Detect which cell encompasses the target text, then output its [X, Y] center coordinate. 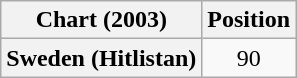
Chart (2003) [102, 20]
90 [249, 58]
Position [249, 20]
Sweden (Hitlistan) [102, 58]
